For the text-containing cell, return its midpoint in [X, Y] coordinate format. 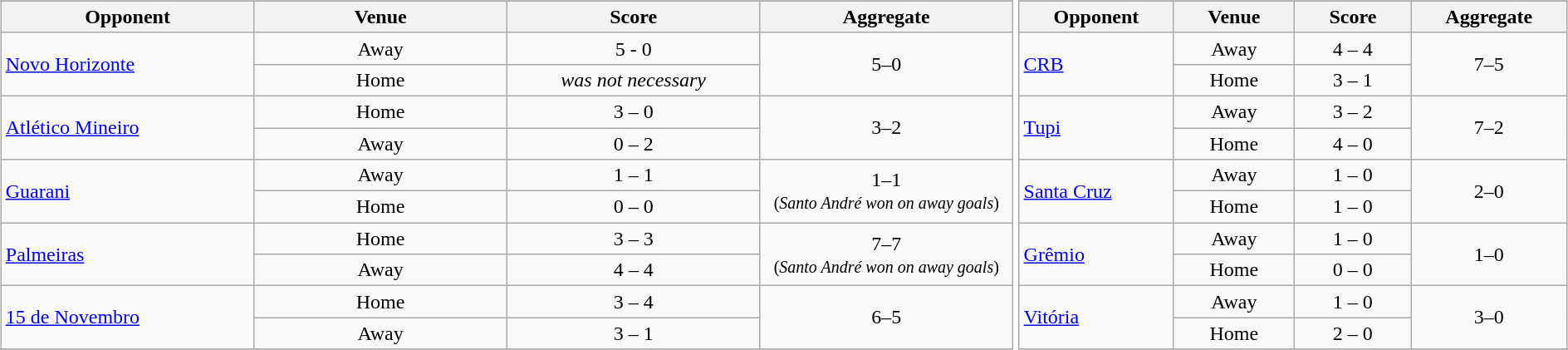
7–5 [1489, 64]
0 – 2 [633, 144]
Tupi [1096, 127]
3–0 [1489, 318]
Novo Horizonte [128, 64]
5–0 [887, 64]
15 de Novembro [128, 318]
1 – 1 [633, 175]
5 - 0 [633, 48]
3 – 2 [1353, 111]
3 – 0 [633, 111]
7–7 (Santo André won on away goals) [887, 254]
Vitória [1096, 318]
6–5 [887, 318]
2 – 0 [1353, 333]
3–2 [887, 127]
was not necessary [633, 80]
4 – 0 [1353, 144]
Santa Cruz [1096, 191]
7–2 [1489, 127]
Atlético Mineiro [128, 127]
Grêmio [1096, 254]
3 – 4 [633, 302]
3 – 3 [633, 239]
2–0 [1489, 191]
CRB [1096, 64]
Palmeiras [128, 254]
1–0 [1489, 254]
1–1 (Santo André won on away goals) [887, 191]
Guarani [128, 191]
